Search for the cell housing the specified text and yield its [X, Y] center coordinate. 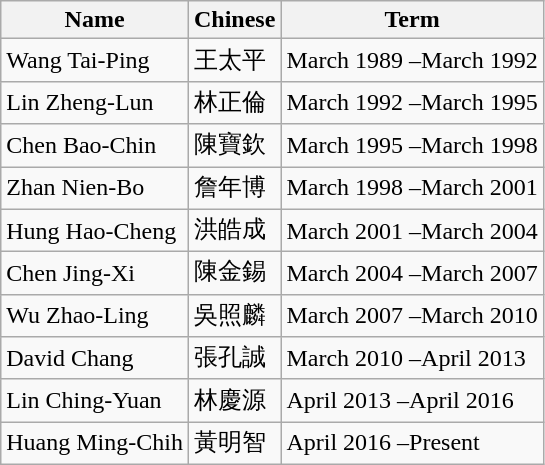
Wu Zhao-Ling [95, 316]
March 2004 –March 2007 [412, 274]
王太平 [234, 60]
March 1992 –March 1995 [412, 102]
Chinese [234, 20]
March 2001 –March 2004 [412, 230]
Chen Bao-Chin [95, 146]
March 2007 –March 2010 [412, 316]
張孔誠 [234, 358]
詹年博 [234, 188]
Lin Ching-Yuan [95, 400]
陳寶欽 [234, 146]
黃明智 [234, 444]
Term [412, 20]
吳照麟 [234, 316]
April 2013 –April 2016 [412, 400]
March 2010 –April 2013 [412, 358]
Hung Hao-Cheng [95, 230]
林慶源 [234, 400]
Lin Zheng-Lun [95, 102]
Chen Jing-Xi [95, 274]
David Chang [95, 358]
洪皓成 [234, 230]
林正倫 [234, 102]
Zhan Nien-Bo [95, 188]
March 1995 –March 1998 [412, 146]
March 1998 –March 2001 [412, 188]
March 1989 –March 1992 [412, 60]
陳金錫 [234, 274]
Huang Ming-Chih [95, 444]
April 2016 –Present [412, 444]
Name [95, 20]
Wang Tai-Ping [95, 60]
